From the cell containing the given text, extract its center point as [x, y] coordinate. 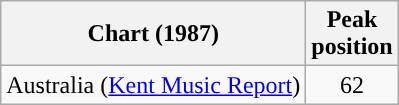
Peakposition [352, 34]
Chart (1987) [154, 34]
Australia (Kent Music Report) [154, 85]
62 [352, 85]
